Scan for the cell matching the given text and deliver its [X, Y] coordinate at center. 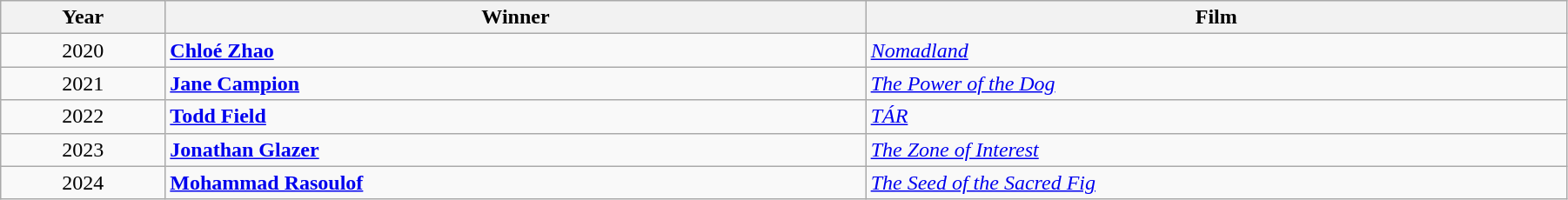
Jonathan Glazer [515, 150]
2023 [84, 150]
Year [84, 17]
2022 [84, 117]
The Power of the Dog [1216, 83]
2024 [84, 183]
2020 [84, 50]
The Zone of Interest [1216, 150]
Todd Field [515, 117]
The Seed of the Sacred Fig [1216, 183]
Jane Campion [515, 83]
Film [1216, 17]
Chloé Zhao [515, 50]
Nomadland [1216, 50]
Mohammad Rasoulof [515, 183]
TÁR [1216, 117]
2021 [84, 83]
Winner [515, 17]
